Locate the cell with the specified text and output its [x, y] center coordinate. 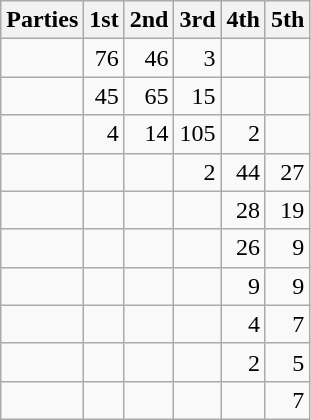
27 [287, 172]
Parties [42, 20]
28 [243, 210]
1st [104, 20]
5 [287, 362]
3 [198, 58]
15 [198, 96]
44 [243, 172]
76 [104, 58]
19 [287, 210]
5th [287, 20]
26 [243, 248]
14 [149, 134]
45 [104, 96]
4th [243, 20]
46 [149, 58]
65 [149, 96]
2nd [149, 20]
3rd [198, 20]
105 [198, 134]
